From the cell containing the given text, extract its center point as (x, y) coordinate. 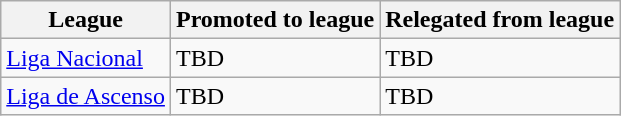
Liga Nacional (86, 58)
Promoted to league (274, 20)
Liga de Ascenso (86, 96)
Relegated from league (500, 20)
League (86, 20)
